Output the (X, Y) coordinate of the center of the cell containing the given text.  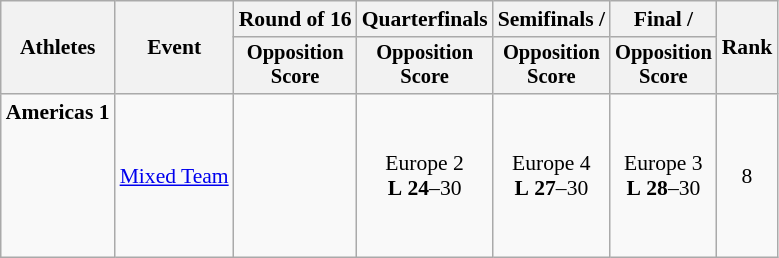
8 (748, 176)
Final / (664, 19)
Athletes (58, 48)
Americas 1 (58, 176)
Event (174, 48)
Semifinals / (552, 19)
Europe 3L 28–30 (664, 176)
Quarterfinals (425, 19)
Rank (748, 48)
Round of 16 (296, 19)
Europe 2L 24–30 (425, 176)
Mixed Team (174, 176)
Europe 4L 27–30 (552, 176)
